Find where the given text appears and provide that cell's center as [X, Y] coordinate. 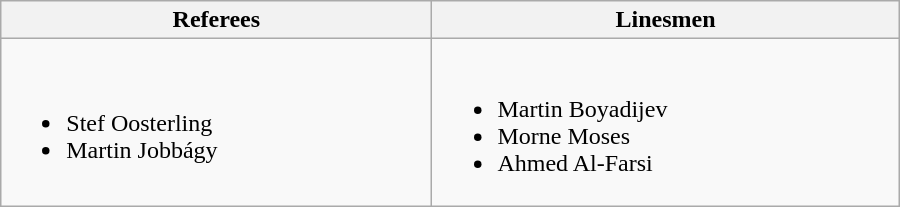
Referees [216, 20]
Stef Oosterling Martin Jobbágy [216, 122]
Martin Boyadijev Morne Moses Ahmed Al-Farsi [666, 122]
Linesmen [666, 20]
